From the cell containing the given text, extract its center point as (x, y) coordinate. 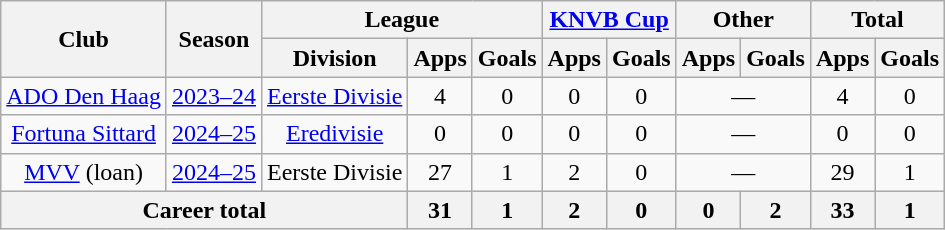
Career total (204, 210)
Total (877, 20)
27 (440, 172)
29 (842, 172)
MVV (loan) (84, 172)
Eredivisie (334, 134)
Club (84, 39)
31 (440, 210)
33 (842, 210)
Fortuna Sittard (84, 134)
KNVB Cup (609, 20)
Division (334, 58)
League (402, 20)
Other (743, 20)
Season (214, 39)
2023–24 (214, 96)
ADO Den Haag (84, 96)
